From the cell containing the given text, extract its center point as [X, Y] coordinate. 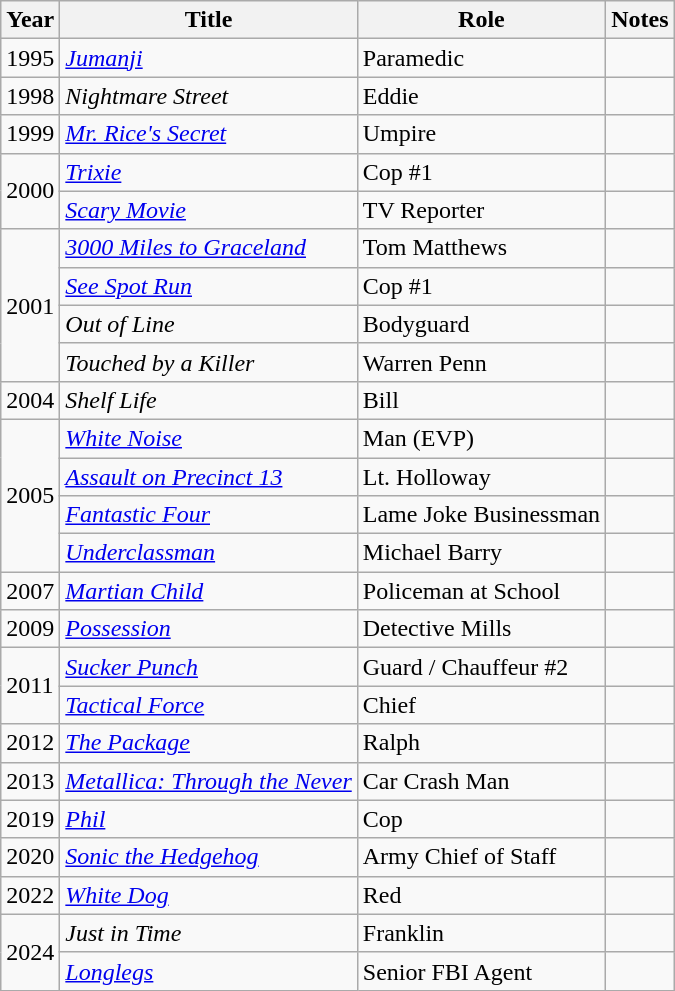
White Dog [208, 895]
Just in Time [208, 933]
2009 [30, 629]
1998 [30, 96]
TV Reporter [481, 210]
Tactical Force [208, 705]
Phil [208, 819]
Guard / Chauffeur #2 [481, 667]
Franklin [481, 933]
Lame Joke Businessman [481, 515]
Paramedic [481, 58]
1999 [30, 134]
Detective Mills [481, 629]
Car Crash Man [481, 781]
2000 [30, 191]
3000 Miles to Graceland [208, 248]
Fantastic Four [208, 515]
Notes [640, 20]
Red [481, 895]
Senior FBI Agent [481, 971]
Underclassman [208, 553]
Warren Penn [481, 362]
2013 [30, 781]
2004 [30, 400]
1995 [30, 58]
2007 [30, 591]
Michael Barry [481, 553]
Martian Child [208, 591]
Sonic the Hedgehog [208, 857]
2019 [30, 819]
Role [481, 20]
Umpire [481, 134]
Eddie [481, 96]
Tom Matthews [481, 248]
Title [208, 20]
2005 [30, 495]
2011 [30, 686]
2012 [30, 743]
2022 [30, 895]
Bodyguard [481, 324]
Possession [208, 629]
2020 [30, 857]
Touched by a Killer [208, 362]
Out of Line [208, 324]
2024 [30, 952]
Army Chief of Staff [481, 857]
Mr. Rice's Secret [208, 134]
Year [30, 20]
Ralph [481, 743]
Man (EVP) [481, 438]
Metallica: Through the Never [208, 781]
The Package [208, 743]
Nightmare Street [208, 96]
White Noise [208, 438]
See Spot Run [208, 286]
Trixie [208, 172]
Scary Movie [208, 210]
Cop [481, 819]
Assault on Precinct 13 [208, 477]
Bill [481, 400]
Policeman at School [481, 591]
Longlegs [208, 971]
Sucker Punch [208, 667]
Lt. Holloway [481, 477]
Jumanji [208, 58]
Shelf Life [208, 400]
2001 [30, 305]
Chief [481, 705]
